Pinpoint the cell where the given text exists, returning its [X, Y] midpoint coordinate. 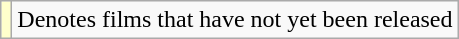
Denotes films that have not yet been released [235, 20]
